Provide the (x, y) coordinate of the cell's center where the given text is located.  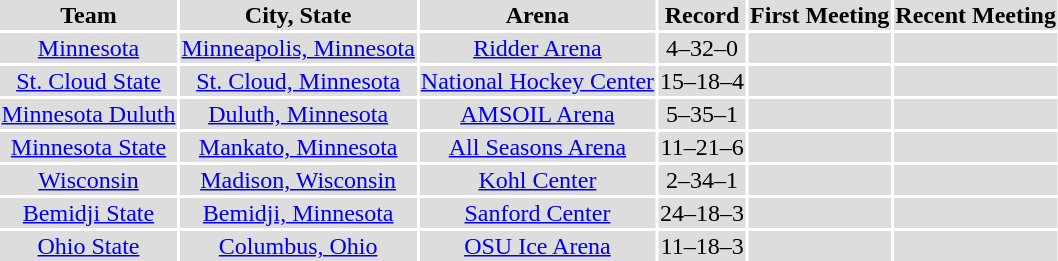
Minnesota State (88, 147)
11–18–3 (702, 246)
Madison, Wisconsin (298, 180)
Columbus, Ohio (298, 246)
Arena (537, 15)
11–21–6 (702, 147)
City, State (298, 15)
Ridder Arena (537, 48)
AMSOIL Arena (537, 114)
Ohio State (88, 246)
Record (702, 15)
Sanford Center (537, 213)
St. Cloud State (88, 81)
2–34–1 (702, 180)
Wisconsin (88, 180)
National Hockey Center (537, 81)
Minnesota (88, 48)
24–18–3 (702, 213)
15–18–4 (702, 81)
First Meeting (820, 15)
OSU Ice Arena (537, 246)
Minneapolis, Minnesota (298, 48)
All Seasons Arena (537, 147)
Bemidji, Minnesota (298, 213)
Team (88, 15)
Recent Meeting (976, 15)
Minnesota Duluth (88, 114)
Kohl Center (537, 180)
5–35–1 (702, 114)
Bemidji State (88, 213)
Duluth, Minnesota (298, 114)
St. Cloud, Minnesota (298, 81)
4–32–0 (702, 48)
Mankato, Minnesota (298, 147)
